For the text-containing cell, return its midpoint in (x, y) coordinate format. 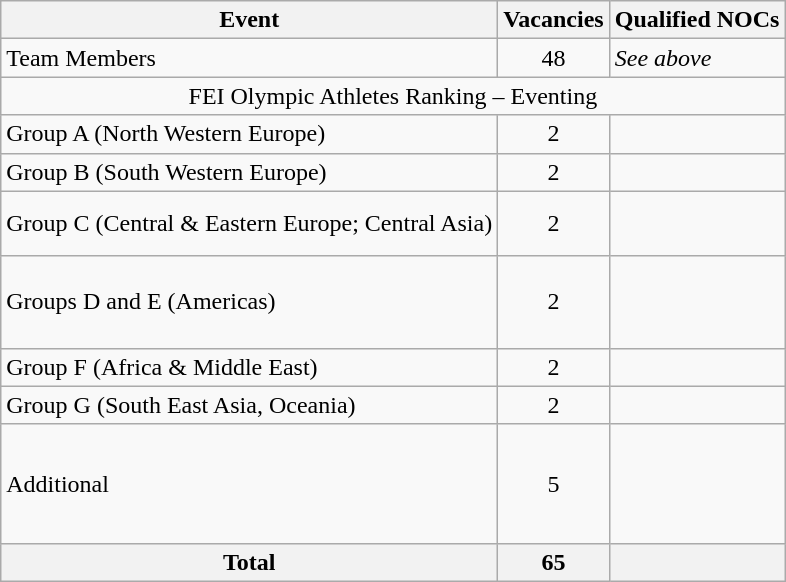
Group A (North Western Europe) (250, 134)
Team Members (250, 58)
Vacancies (554, 20)
65 (554, 562)
Group C (Central & Eastern Europe; Central Asia) (250, 224)
5 (554, 484)
Total (250, 562)
Qualified NOCs (697, 20)
Groups D and E (Americas) (250, 302)
Group B (South Western Europe) (250, 172)
Additional (250, 484)
Event (250, 20)
Group F (Africa & Middle East) (250, 367)
Group G (South East Asia, Oceania) (250, 405)
FEI Olympic Athletes Ranking – Eventing (393, 96)
See above (697, 58)
48 (554, 58)
